Scan for the cell matching the given text and deliver its (X, Y) coordinate at center. 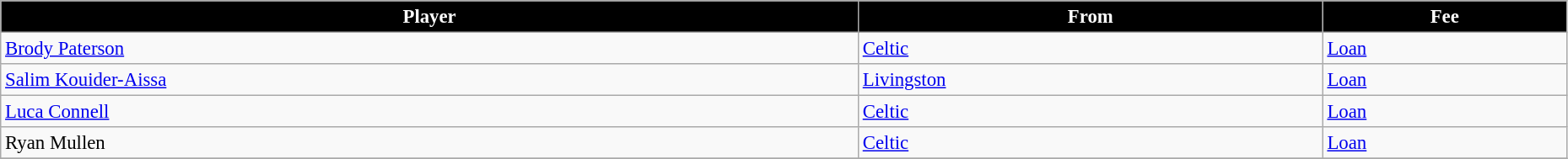
Luca Connell (430, 112)
Livingston (1090, 80)
Fee (1444, 17)
Salim Kouider-Aissa (430, 80)
Player (430, 17)
Ryan Mullen (430, 143)
Brody Paterson (430, 49)
From (1090, 17)
